Identify which cell holds the provided text, then report its (x, y) central coordinate. 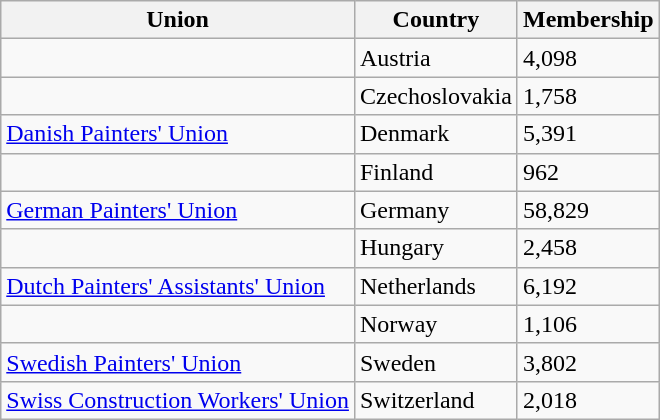
Germany (436, 210)
1,106 (588, 324)
5,391 (588, 134)
Swiss Construction Workers' Union (178, 400)
Dutch Painters' Assistants' Union (178, 286)
Hungary (436, 248)
Finland (436, 172)
Swedish Painters' Union (178, 362)
Czechoslovakia (436, 96)
Danish Painters' Union (178, 134)
Austria (436, 58)
German Painters' Union (178, 210)
58,829 (588, 210)
962 (588, 172)
1,758 (588, 96)
Sweden (436, 362)
Membership (588, 20)
Union (178, 20)
2,458 (588, 248)
Norway (436, 324)
Switzerland (436, 400)
Netherlands (436, 286)
2,018 (588, 400)
Denmark (436, 134)
3,802 (588, 362)
4,098 (588, 58)
6,192 (588, 286)
Country (436, 20)
